Scan for the cell matching the given text and deliver its [x, y] coordinate at center. 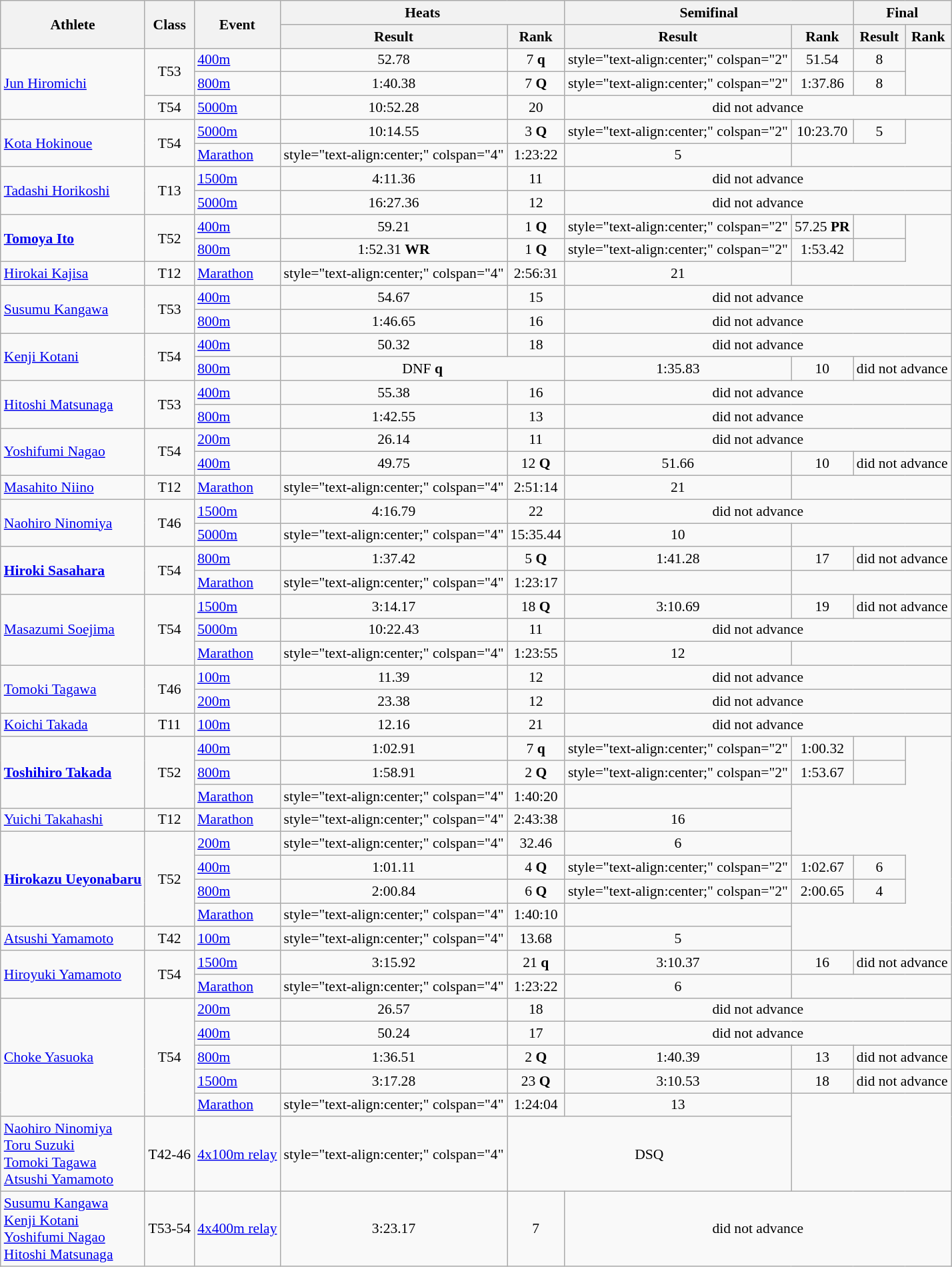
1:24:04 [536, 1105]
1:35.83 [678, 369]
Toshihiro Takada [73, 773]
1:42.55 [393, 417]
23.38 [393, 701]
3:10.37 [678, 962]
3:14.17 [393, 607]
20 [536, 108]
1:37.42 [393, 559]
11.39 [393, 678]
10:22.43 [393, 630]
1:00.32 [823, 749]
Event [237, 24]
4:16.79 [393, 511]
2:43:38 [536, 820]
Choke Yasuoka [73, 1057]
4x400m relay [237, 1229]
57.25 PR [823, 227]
1:53.42 [823, 250]
Final [903, 13]
1:46.65 [393, 321]
Atsushi Yamamoto [73, 939]
15 [536, 298]
3:15.92 [393, 962]
Yuichi Takahashi [73, 820]
22 [536, 511]
23 Q [536, 1081]
Kenji Kotani [73, 357]
Kota Hokinoue [73, 143]
5 Q [536, 559]
55.38 [393, 393]
4 Q [536, 868]
12.16 [393, 725]
T13 [169, 191]
Semifinal [709, 13]
1:40.39 [678, 1058]
2:00.65 [823, 891]
51.54 [823, 60]
1:58.91 [393, 772]
1:40:10 [536, 915]
1:23:55 [536, 654]
1:02.67 [823, 868]
10:23.70 [823, 131]
50.32 [393, 345]
Hitoshi Matsunaga [73, 404]
2:51:14 [536, 488]
16:27.36 [393, 203]
T42-46 [169, 1154]
3:10.69 [678, 607]
Class [169, 24]
1:01.11 [393, 868]
21 q [536, 962]
19 [823, 607]
1:53.67 [823, 772]
T53-54 [169, 1229]
DSQ [649, 1154]
Naohiro Ninomiya [73, 523]
10:14.55 [393, 131]
1:23:17 [536, 583]
Yoshifumi Nagao [73, 452]
3:17.28 [393, 1081]
12 Q [536, 464]
Tomoki Tagawa [73, 689]
Hirokazu Ueyonabaru [73, 879]
2:56:31 [536, 274]
2:00.84 [393, 891]
DNF q [422, 369]
1:40:20 [536, 796]
18 Q [536, 607]
49.75 [393, 464]
1:02.91 [393, 749]
32.46 [536, 844]
26.57 [393, 1010]
50.24 [393, 1034]
59.21 [393, 227]
Jun Hiromichi [73, 84]
T11 [169, 725]
Naohiro Ninomiya Toru Suzuki Tomoki Tagawa Atsushi Yamamoto [73, 1154]
Heats [422, 13]
4:11.36 [393, 179]
Susumu Kangawa [73, 309]
Athlete [73, 24]
13.68 [536, 939]
1:41.28 [678, 559]
T42 [169, 939]
1:36.51 [393, 1058]
Hiroki Sasahara [73, 571]
54.67 [393, 298]
7 [536, 1229]
51.66 [678, 464]
26.14 [393, 440]
1:40.38 [393, 84]
15:35.44 [536, 535]
52.78 [393, 60]
Masazumi Soejima [73, 631]
Hiroyuki Yamamoto [73, 974]
1:37.86 [823, 84]
6 Q [536, 891]
4 [879, 891]
3:10.53 [678, 1081]
Masahito Niino [73, 488]
1:52.31 WR [393, 250]
Hirokai Kajisa [73, 274]
10:52.28 [393, 108]
7 Q [536, 84]
Tadashi Horikoshi [73, 191]
Koichi Takada [73, 725]
Susumu Kangawa Kenji Kotani Yoshifumi Nagao Hitoshi Matsunaga [73, 1229]
4x100m relay [237, 1154]
3:23.17 [393, 1229]
Tomoya Ito [73, 239]
3 Q [536, 131]
